Pinpoint the cell where the given text exists, returning its [x, y] midpoint coordinate. 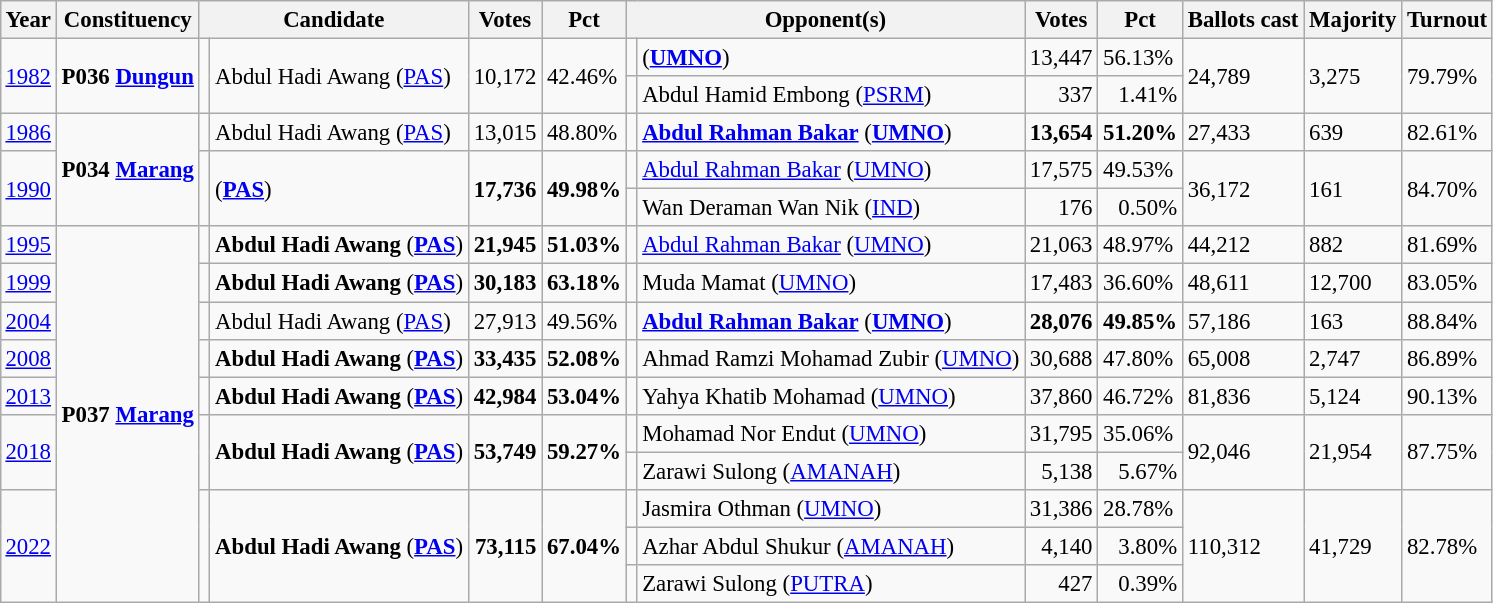
2018 [28, 452]
49.98% [584, 188]
Constituency [128, 20]
110,312 [1242, 546]
51.03% [584, 245]
2013 [28, 396]
1990 [28, 188]
86.89% [1448, 358]
5,124 [1353, 396]
0.50% [1140, 208]
84.70% [1448, 188]
30,688 [1062, 358]
42,984 [504, 396]
Turnout [1448, 20]
79.79% [1448, 76]
(PAS) [340, 188]
882 [1353, 245]
36.60% [1140, 283]
35.06% [1140, 433]
36,172 [1242, 188]
81.69% [1448, 245]
37,860 [1062, 396]
2008 [28, 358]
57,186 [1242, 321]
21,954 [1353, 452]
3,275 [1353, 76]
Abdul Hamid Embong (PSRM) [831, 95]
Ballots cast [1242, 20]
4,140 [1062, 546]
65,008 [1242, 358]
0.39% [1140, 584]
83.05% [1448, 283]
13,447 [1062, 57]
82.78% [1448, 546]
Jasmira Othman (UMNO) [831, 508]
73,115 [504, 546]
427 [1062, 584]
28.78% [1140, 508]
59.27% [584, 452]
31,386 [1062, 508]
48,611 [1242, 283]
63.18% [584, 283]
48.97% [1140, 245]
42.46% [584, 76]
176 [1062, 208]
21,063 [1062, 245]
5.67% [1140, 471]
Ahmad Ramzi Mohamad Zubir (UMNO) [831, 358]
88.84% [1448, 321]
1986 [28, 133]
24,789 [1242, 76]
49.56% [584, 321]
49.53% [1140, 170]
Year [28, 20]
41,729 [1353, 546]
163 [1353, 321]
2004 [28, 321]
87.75% [1448, 452]
P036 Dungun [128, 76]
13,654 [1062, 133]
33,435 [504, 358]
(UMNO) [831, 57]
5,138 [1062, 471]
49.85% [1140, 321]
161 [1353, 188]
10,172 [504, 76]
Candidate [334, 20]
51.20% [1140, 133]
27,433 [1242, 133]
53.04% [584, 396]
Majority [1353, 20]
1982 [28, 76]
90.13% [1448, 396]
639 [1353, 133]
Opponent(s) [825, 20]
P034 Marang [128, 170]
56.13% [1140, 57]
Azhar Abdul Shukur (AMANAH) [831, 546]
13,015 [504, 133]
17,736 [504, 188]
2,747 [1353, 358]
30,183 [504, 283]
92,046 [1242, 452]
3.80% [1140, 546]
P037 Marang [128, 414]
53,749 [504, 452]
52.08% [584, 358]
17,575 [1062, 170]
31,795 [1062, 433]
12,700 [1353, 283]
1999 [28, 283]
21,945 [504, 245]
46.72% [1140, 396]
1995 [28, 245]
Wan Deraman Wan Nik (IND) [831, 208]
Yahya Khatib Mohamad (UMNO) [831, 396]
81,836 [1242, 396]
48.80% [584, 133]
1.41% [1140, 95]
27,913 [504, 321]
82.61% [1448, 133]
28,076 [1062, 321]
Zarawi Sulong (AMANAH) [831, 471]
Zarawi Sulong (PUTRA) [831, 584]
337 [1062, 95]
2022 [28, 546]
67.04% [584, 546]
17,483 [1062, 283]
Muda Mamat (UMNO) [831, 283]
47.80% [1140, 358]
44,212 [1242, 245]
Mohamad Nor Endut (UMNO) [831, 433]
